Locate the cell with the specified text and output its [X, Y] center coordinate. 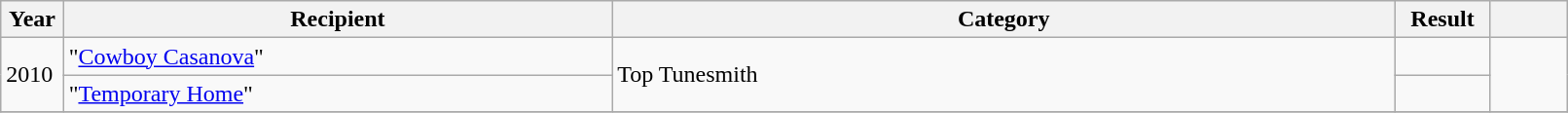
Category [1004, 19]
Top Tunesmith [1004, 75]
2010 [32, 75]
Year [32, 19]
"Temporary Home" [338, 94]
Result [1442, 19]
"Cowboy Casanova" [338, 56]
Recipient [338, 19]
